Determine the [X, Y] coordinate at the center of the cell enclosing the given text.  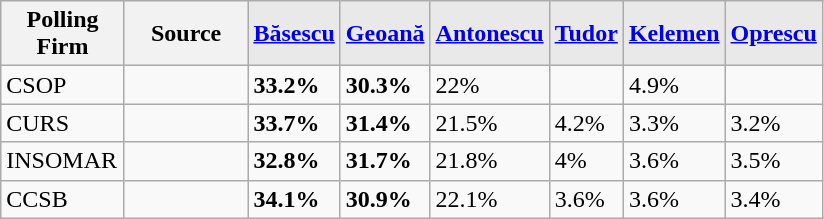
Kelemen [674, 34]
31.4% [385, 123]
CCSB [63, 199]
21.5% [490, 123]
Tudor [586, 34]
33.7% [294, 123]
3.4% [774, 199]
3.2% [774, 123]
4% [586, 161]
Source [186, 34]
Oprescu [774, 34]
Băsescu [294, 34]
33.2% [294, 85]
32.8% [294, 161]
3.5% [774, 161]
CURS [63, 123]
Polling Firm [63, 34]
21.8% [490, 161]
30.3% [385, 85]
22.1% [490, 199]
4.9% [674, 85]
Geoană [385, 34]
30.9% [385, 199]
Antonescu [490, 34]
4.2% [586, 123]
22% [490, 85]
CSOP [63, 85]
31.7% [385, 161]
3.3% [674, 123]
34.1% [294, 199]
INSOMAR [63, 161]
